Provide the [x, y] coordinate of the cell's center where the given text is located.  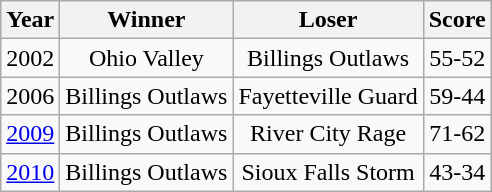
Loser [328, 20]
Winner [146, 20]
55-52 [457, 58]
2010 [30, 172]
Sioux Falls Storm [328, 172]
Fayetteville Guard [328, 96]
Score [457, 20]
43-34 [457, 172]
Year [30, 20]
2009 [30, 134]
2006 [30, 96]
2002 [30, 58]
59-44 [457, 96]
71-62 [457, 134]
Ohio Valley [146, 58]
River City Rage [328, 134]
